Return the [x, y] coordinate for the center point of the cell that contains the specified text.  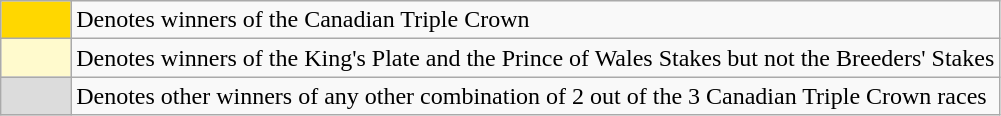
Denotes other winners of any other combination of 2 out of the 3 Canadian Triple Crown races [536, 96]
Denotes winners of the King's Plate and the Prince of Wales Stakes but not the Breeders' Stakes [536, 58]
Denotes winners of the Canadian Triple Crown [536, 20]
